Return (x, y) of the center of cell containing provided text 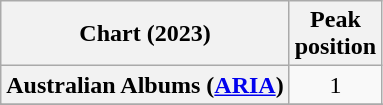
Peakposition (335, 34)
1 (335, 85)
Chart (2023) (145, 34)
Australian Albums (ARIA) (145, 85)
